Detect which cell encompasses the target text, then output its [x, y] center coordinate. 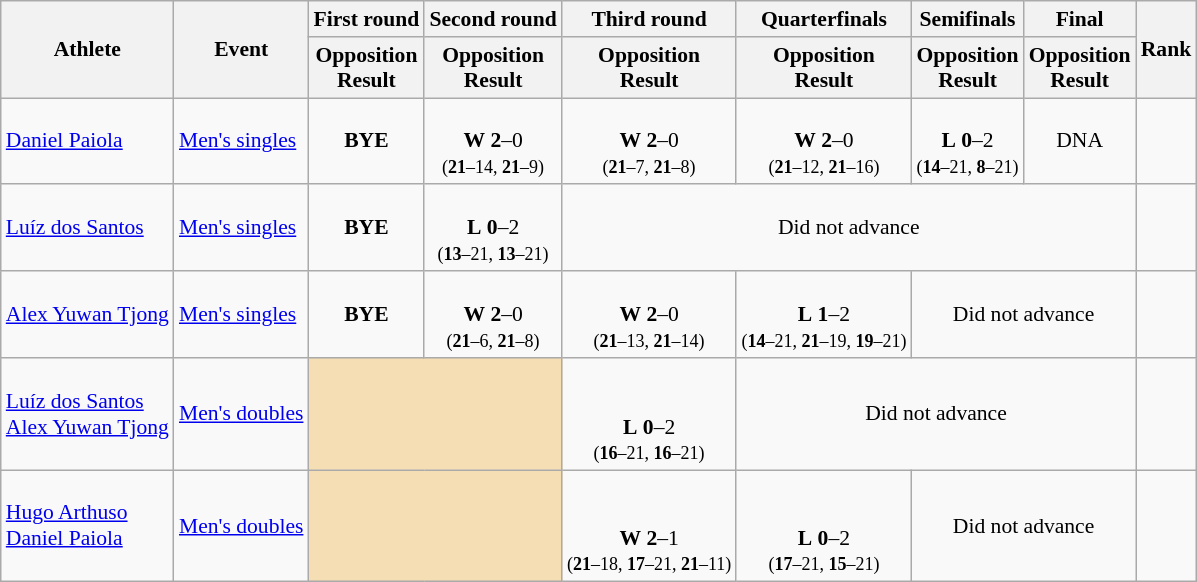
Semifinals [967, 19]
Alex Yuwan Tjong [88, 314]
L 0–2(14–21, 8–21) [967, 142]
Daniel Paiola [88, 142]
Quarterfinals [824, 19]
L 0–2(17–21, 15–21) [824, 526]
W 2–0(21–13, 21–14) [649, 314]
Event [242, 50]
L 1–2(14–21, 21–19, 19–21) [824, 314]
First round [366, 19]
Luíz dos Santos [88, 228]
Rank [1166, 50]
Athlete [88, 50]
W 2–0(21–7, 21–8) [649, 142]
W 2–1(21–18, 17–21, 21–11) [649, 526]
W 2–0(21–14, 21–9) [493, 142]
Luíz dos SantosAlex Yuwan Tjong [88, 414]
Hugo ArthusoDaniel Paiola [88, 526]
Second round [493, 19]
Final [1080, 19]
DNA [1080, 142]
L 0–2(16–21, 16–21) [649, 414]
W 2–0(21–6, 21–8) [493, 314]
L 0–2(13–21, 13–21) [493, 228]
W 2–0(21–12, 21–16) [824, 142]
Third round [649, 19]
